Return the [x, y] coordinate for the center point of the cell that contains the specified text.  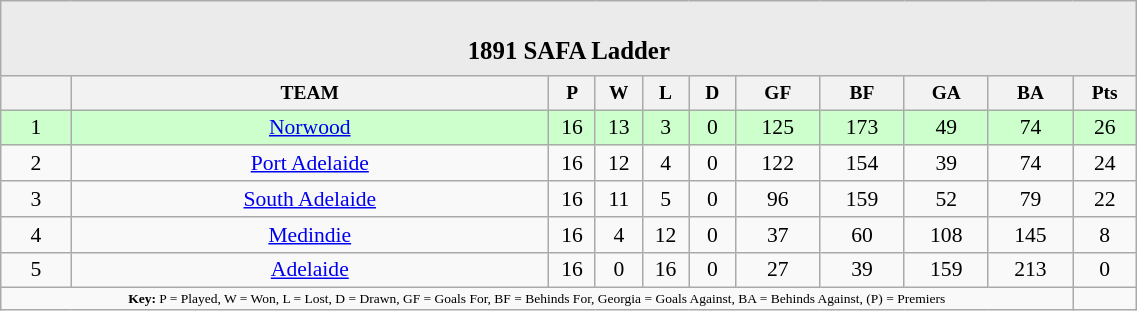
Norwood [310, 128]
125 [778, 128]
13 [618, 128]
2 [36, 164]
173 [862, 128]
22 [1105, 199]
213 [1030, 270]
P [572, 94]
Pts [1105, 94]
24 [1105, 164]
108 [946, 235]
D [712, 94]
GA [946, 94]
GF [778, 94]
W [618, 94]
52 [946, 199]
122 [778, 164]
37 [778, 235]
145 [1030, 235]
Medindie [310, 235]
27 [778, 270]
South Adelaide [310, 199]
49 [946, 128]
60 [862, 235]
8 [1105, 235]
TEAM [310, 94]
154 [862, 164]
26 [1105, 128]
Port Adelaide [310, 164]
1 [36, 128]
79 [1030, 199]
96 [778, 199]
BA [1030, 94]
L [666, 94]
11 [618, 199]
BF [862, 94]
Adelaide [310, 270]
Key: P = Played, W = Won, L = Lost, D = Drawn, GF = Goals For, BF = Behinds For, Georgia = Goals Against, BA = Behinds Against, (P) = Premiers [537, 299]
